Search for the cell housing the specified text and yield its (x, y) center coordinate. 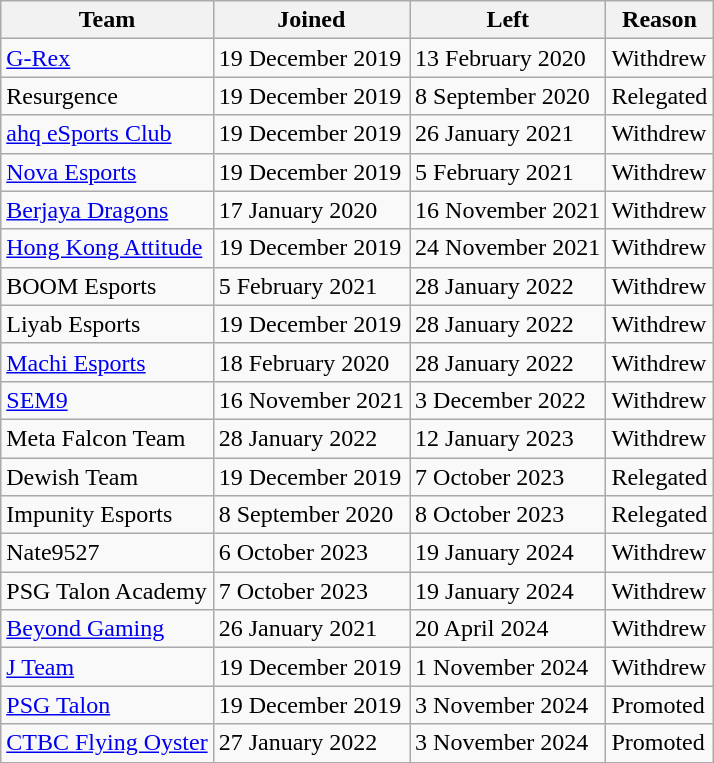
ahq eSports Club (107, 134)
Beyond Gaming (107, 629)
PSG Talon (107, 705)
20 April 2024 (508, 629)
Machi Esports (107, 362)
J Team (107, 667)
Nate9527 (107, 553)
Joined (311, 20)
Reason (660, 20)
24 November 2021 (508, 248)
SEM9 (107, 400)
3 December 2022 (508, 400)
Team (107, 20)
27 January 2022 (311, 743)
Left (508, 20)
6 October 2023 (311, 553)
Impunity Esports (107, 515)
12 January 2023 (508, 438)
Meta Falcon Team (107, 438)
18 February 2020 (311, 362)
BOOM Esports (107, 286)
Nova Esports (107, 172)
Dewish Team (107, 477)
Hong Kong Attitude (107, 248)
Berjaya Dragons (107, 210)
Resurgence (107, 96)
13 February 2020 (508, 58)
1 November 2024 (508, 667)
CTBC Flying Oyster (107, 743)
PSG Talon Academy (107, 591)
8 October 2023 (508, 515)
G-Rex (107, 58)
17 January 2020 (311, 210)
Liyab Esports (107, 324)
